From the cell containing the given text, extract its center point as (X, Y) coordinate. 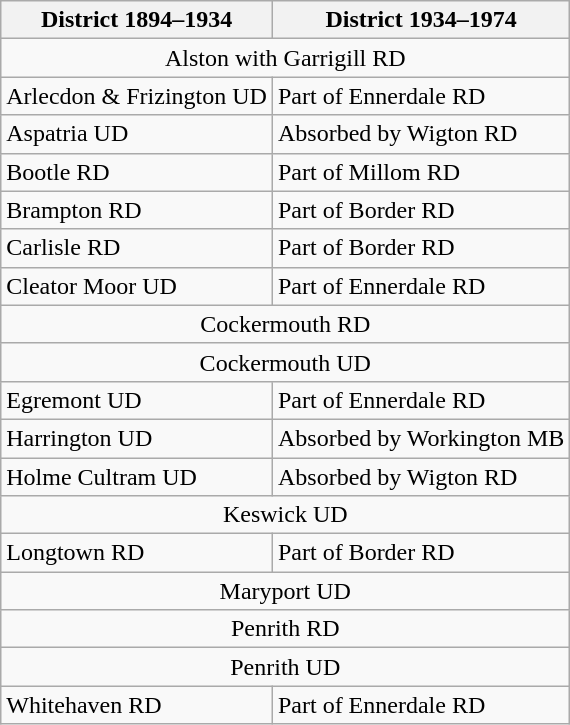
Carlisle RD (137, 248)
Alston with Garrigill RD (286, 58)
Harrington UD (137, 438)
Absorbed by Workington MB (420, 438)
Penrith UD (286, 667)
Whitehaven RD (137, 705)
Maryport UD (286, 591)
Bootle RD (137, 172)
Penrith RD (286, 629)
Keswick UD (286, 515)
Aspatria UD (137, 134)
Cockermouth UD (286, 362)
Brampton RD (137, 210)
District 1934–1974 (420, 20)
Cleator Moor UD (137, 286)
Cockermouth RD (286, 324)
Egremont UD (137, 400)
Longtown RD (137, 553)
Holme Cultram UD (137, 477)
District 1894–1934 (137, 20)
Arlecdon & Frizington UD (137, 96)
Part of Millom RD (420, 172)
